Extract the [x, y] coordinate from the center of the cell holding the provided text.  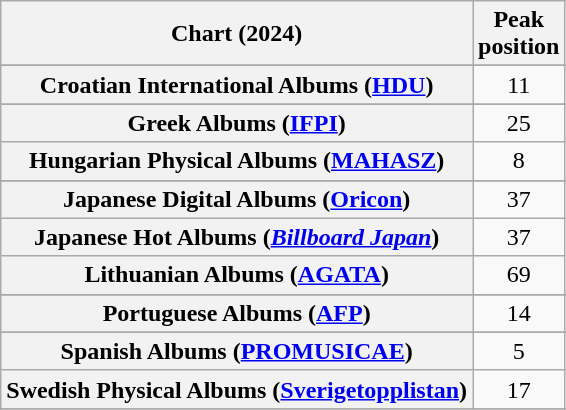
14 [519, 313]
Peakposition [519, 34]
Croatian International Albums (HDU) [237, 85]
17 [519, 389]
11 [519, 85]
8 [519, 161]
69 [519, 275]
Japanese Digital Albums (Oricon) [237, 199]
Swedish Physical Albums (Sverigetopplistan) [237, 389]
Lithuanian Albums (AGATA) [237, 275]
Chart (2024) [237, 34]
25 [519, 123]
Hungarian Physical Albums (MAHASZ) [237, 161]
Portuguese Albums (AFP) [237, 313]
Greek Albums (IFPI) [237, 123]
Spanish Albums (PROMUSICAE) [237, 351]
Japanese Hot Albums (Billboard Japan) [237, 237]
5 [519, 351]
